Identify which cell holds the provided text, then report its (x, y) central coordinate. 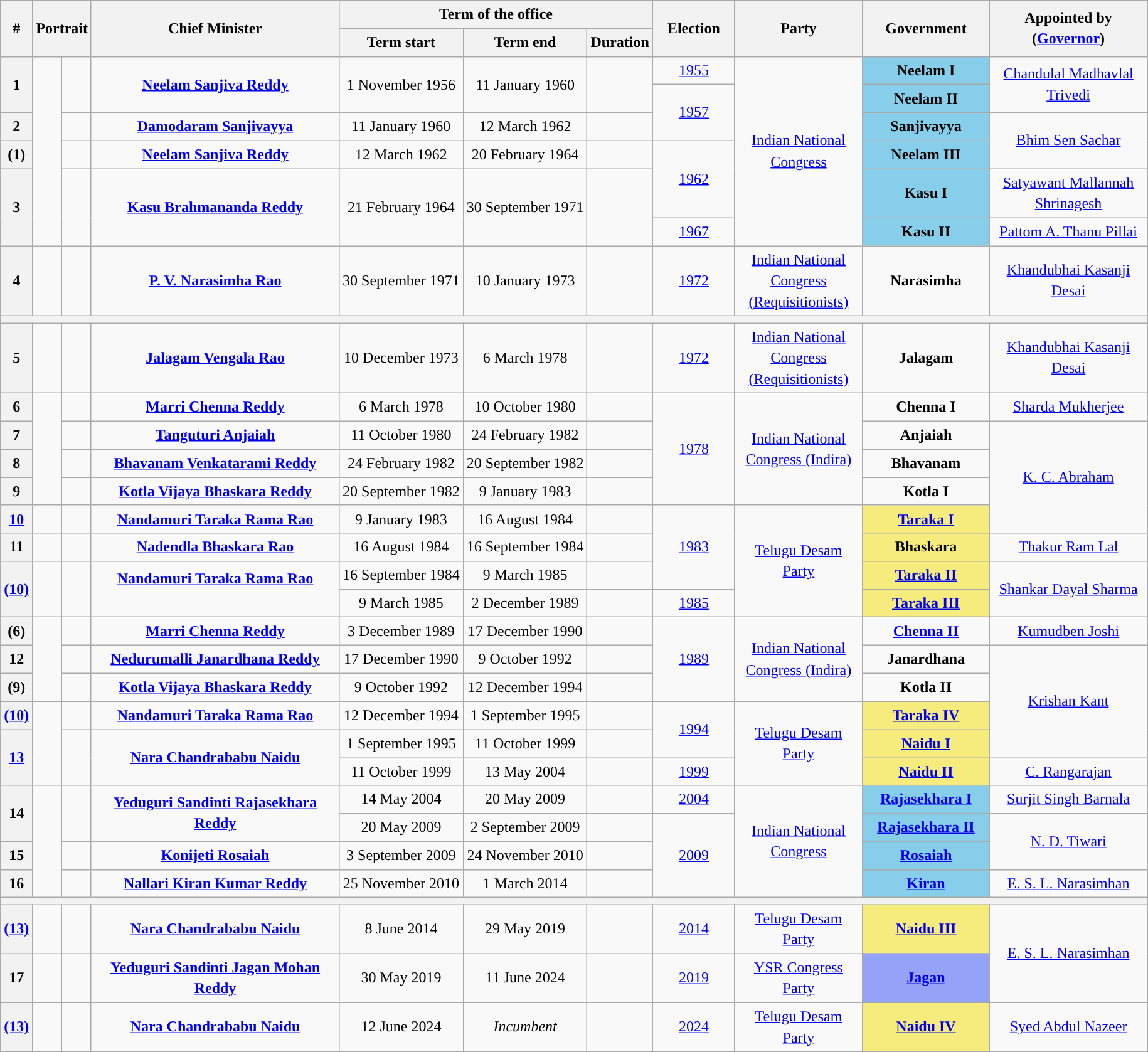
1989 (694, 659)
3 December 1989 (401, 631)
Surjit Singh Barnala (1069, 799)
Jalagam Vengala Rao (215, 358)
Incumbent (525, 1027)
Shankar Dayal Sharma (1069, 590)
2014 (694, 929)
Janardhana (926, 660)
20 February 1964 (525, 154)
Bhavanam Venkatarami Reddy (215, 463)
10 (16, 519)
11 October 1980 (401, 435)
11 (16, 547)
Sanjivayya (926, 127)
Narasimha (926, 281)
Satyawant Mallannah Shrinagesh (1069, 193)
Appointed by(Governor) (1069, 29)
Duration (620, 43)
C. Rangarajan (1069, 772)
Kumudben Joshi (1069, 631)
Jagan (926, 978)
1 November 1956 (401, 84)
16 (16, 883)
# (16, 29)
Yeduguri Sandinti Rajasekhara Reddy (215, 813)
Term of the office (496, 15)
1957 (694, 113)
5 (16, 358)
Neelam II (926, 99)
12 (16, 660)
2 September 2009 (525, 828)
13 (16, 758)
4 (16, 281)
Kasu II (926, 232)
25 November 2010 (401, 883)
2 December 1989 (525, 603)
Krishan Kant (1069, 701)
8 June 2014 (401, 929)
K. C. Abraham (1069, 477)
1999 (694, 772)
Taraka II (926, 576)
14 May 2004 (401, 799)
2004 (694, 799)
7 (16, 435)
Bhim Sen Sachar (1069, 141)
10 December 1973 (401, 358)
Damodaram Sanjivayya (215, 127)
Chenna I (926, 408)
13 May 2004 (525, 772)
24 November 2010 (525, 856)
Kotla I (926, 492)
Taraka III (926, 603)
Election (694, 29)
Anjaiah (926, 435)
Kasu I (926, 193)
10 January 1973 (525, 281)
Thakur Ram Lal (1069, 547)
Bhaskara (926, 547)
30 May 2019 (401, 978)
Naidu IV (926, 1027)
Nallari Kiran Kumar Reddy (215, 883)
10 October 1980 (525, 408)
12 June 2024 (401, 1027)
3 (16, 207)
2024 (694, 1027)
17 (16, 978)
Rosaiah (926, 856)
Chenna II (926, 631)
1994 (694, 729)
Naidu I (926, 744)
YSR Congress Party (798, 978)
9 (16, 492)
Naidu II (926, 772)
Rajasekhara I (926, 799)
(1) (16, 154)
Rajasekhara II (926, 828)
Chief Minister (215, 29)
1955 (694, 70)
Taraka I (926, 519)
21 February 1964 (401, 207)
Jalagam (926, 358)
Neelam I (926, 70)
Kiran (926, 883)
1967 (694, 232)
Chandulal Madhavlal Trivedi (1069, 84)
Party (798, 29)
Portrait (62, 29)
Term end (525, 43)
1962 (694, 179)
N. D. Tiwari (1069, 842)
Naidu III (926, 929)
Term start (401, 43)
2019 (694, 978)
2009 (694, 856)
2 (16, 127)
Pattom A. Thanu Pillai (1069, 232)
8 (16, 463)
Yeduguri Sandinti Jagan Mohan Reddy (215, 978)
1983 (694, 547)
14 (16, 813)
Syed Abdul Nazeer (1069, 1027)
Neelam III (926, 154)
29 May 2019 (525, 929)
1985 (694, 603)
(9) (16, 688)
6 (16, 408)
Government (926, 29)
Bhavanam (926, 463)
(6) (16, 631)
15 (16, 856)
3 September 2009 (401, 856)
Kotla II (926, 688)
1 (16, 84)
1 March 2014 (525, 883)
Nedurumalli Janardhana Reddy (215, 660)
Sharda Mukherjee (1069, 408)
Taraka IV (926, 715)
Konijeti Rosaiah (215, 856)
Kasu Brahmananda Reddy (215, 207)
Tanguturi Anjaiah (215, 435)
P. V. Narasimha Rao (215, 281)
11 June 2024 (525, 978)
Nadendla Bhaskara Rao (215, 547)
1978 (694, 449)
